From the cell containing the given text, extract its center point as (x, y) coordinate. 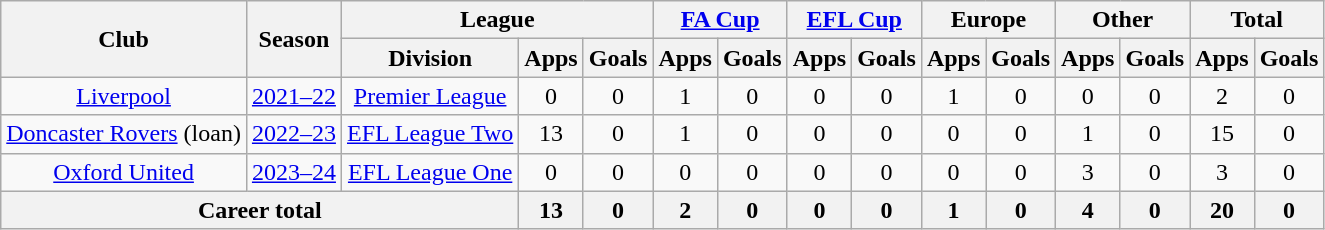
2021–22 (294, 96)
EFL Cup (854, 20)
FA Cup (720, 20)
EFL League One (430, 172)
Division (430, 58)
League (497, 20)
15 (1222, 134)
2022–23 (294, 134)
Doncaster Rovers (loan) (124, 134)
Europe (988, 20)
Other (1123, 20)
4 (1088, 210)
Total (1257, 20)
EFL League Two (430, 134)
20 (1222, 210)
Oxford United (124, 172)
Premier League (430, 96)
Career total (260, 210)
Club (124, 39)
Season (294, 39)
2023–24 (294, 172)
Liverpool (124, 96)
